Determine the [x, y] coordinate at the center of the cell enclosing the given text.  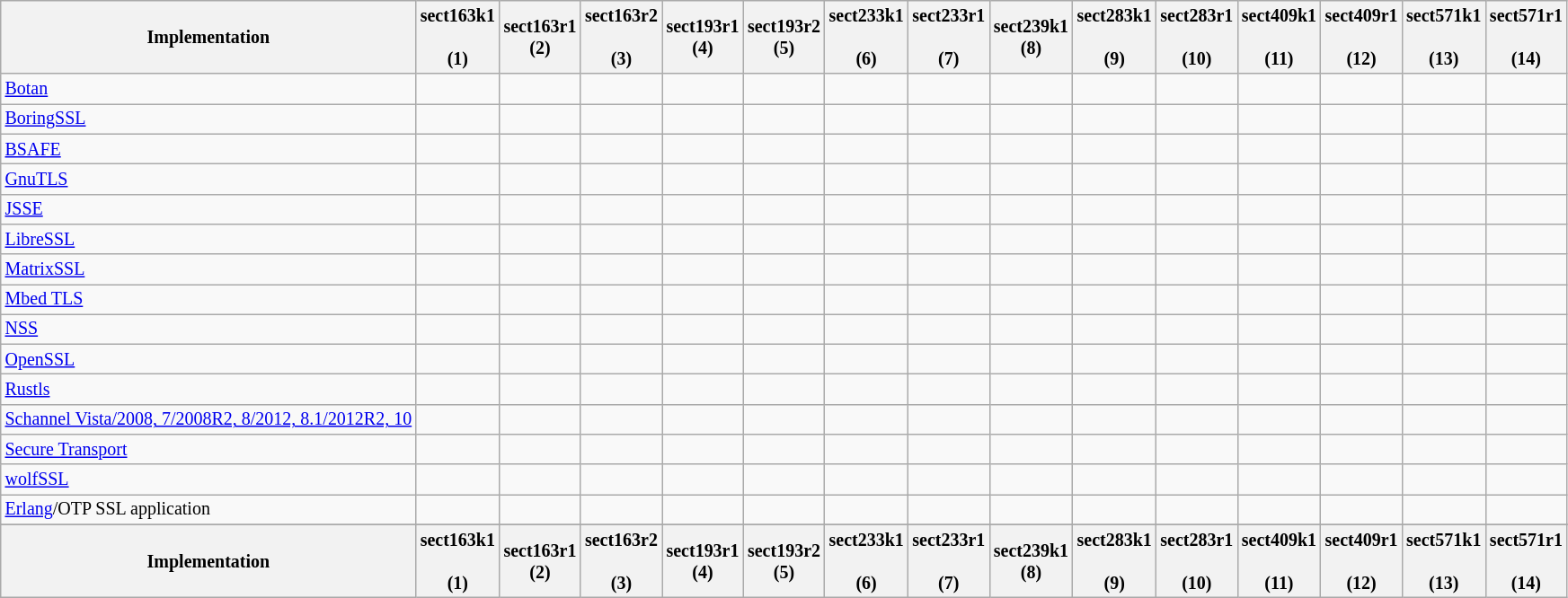
BoringSSL [208, 119]
JSSE [208, 208]
Mbed TLS [208, 300]
BSAFE [208, 149]
LibreSSL [208, 239]
Rustls [208, 390]
wolfSSL [208, 479]
Botan [208, 90]
Erlang/OTP SSL application [208, 510]
GnuTLS [208, 180]
OpenSSL [208, 359]
MatrixSSL [208, 269]
Secure Transport [208, 449]
Schannel Vista/2008, 7/2008R2, 8/2012, 8.1/2012R2, 10 [208, 420]
NSS [208, 329]
